Return the [X, Y] coordinate for the center point of the cell that contains the specified text.  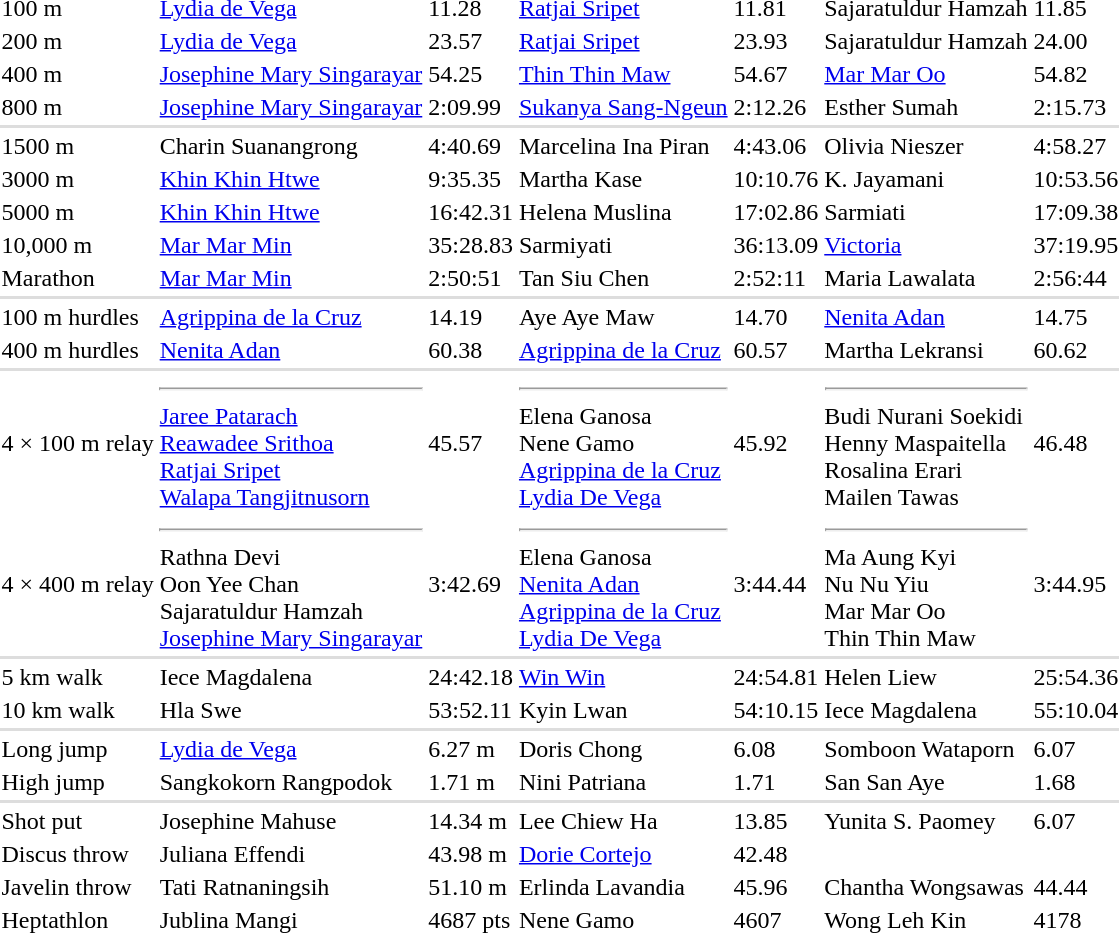
Thin Thin Maw [623, 74]
800 m [78, 107]
Aye Aye Maw [623, 317]
Chantha Wongsawas [926, 887]
Nini Patriana [623, 782]
9:35.35 [471, 179]
14.70 [776, 317]
10:10.76 [776, 179]
35:28.83 [471, 245]
6.27 m [471, 749]
54.25 [471, 74]
60.38 [471, 350]
45.96 [776, 887]
45.92 [776, 443]
Elena GanosaNene GamoAgrippina de la CruzLydia De Vega [623, 443]
Ma Aung KyiNu Nu YiuMar Mar OoThin Thin Maw [926, 584]
23.93 [776, 41]
17:02.86 [776, 212]
Esther Sumah [926, 107]
Helen Liew [926, 677]
Sukanya Sang-Ngeun [623, 107]
1.71 [776, 782]
Sarmiati [926, 212]
Victoria [926, 245]
Tan Siu Chen [623, 278]
Discus throw [78, 854]
High jump [78, 782]
Dorie Cortejo [623, 854]
51.10 m [471, 887]
3:44.44 [776, 584]
Budi Nurani SoekidiHenny MaspaitellaRosalina ErariMailen Tawas [926, 443]
Doris Chong [623, 749]
Win Win [623, 677]
23.57 [471, 41]
Lee Chiew Ha [623, 821]
Erlinda Lavandia [623, 887]
Yunita S. Paomey [926, 821]
4:43.06 [776, 146]
3:42.69 [471, 584]
6.08 [776, 749]
Josephine Mahuse [291, 821]
2:50:51 [471, 278]
24:54.81 [776, 677]
Rathna DeviOon Yee ChanSajaratuldur HamzahJosephine Mary Singarayar [291, 584]
53:52.11 [471, 710]
Marcelina Ina Piran [623, 146]
45.57 [471, 443]
Kyin Lwan [623, 710]
1500 m [78, 146]
14.34 m [471, 821]
Hla Swe [291, 710]
Sajaratuldur Hamzah [926, 41]
Olivia Nieszer [926, 146]
200 m [78, 41]
1.71 m [471, 782]
2:12.26 [776, 107]
14.19 [471, 317]
42.48 [776, 854]
100 m hurdles [78, 317]
4 × 400 m relay [78, 584]
13.85 [776, 821]
24:42.18 [471, 677]
54:10.15 [776, 710]
Shot put [78, 821]
Tati Ratnaningsih [291, 887]
2:52:11 [776, 278]
Jaree PatarachReawadee SrithoaRatjai SripetWalapa Tangjitnusorn [291, 443]
Charin Suanangrong [291, 146]
3000 m [78, 179]
San San Aye [926, 782]
5000 m [78, 212]
Maria Lawalata [926, 278]
5 km walk [78, 677]
60.57 [776, 350]
Ratjai Sripet [623, 41]
Martha Kase [623, 179]
4 × 100 m relay [78, 443]
Somboon Wataporn [926, 749]
16:42.31 [471, 212]
400 m hurdles [78, 350]
Mar Mar Oo [926, 74]
Sangkokorn Rangpodok [291, 782]
Long jump [78, 749]
2:09.99 [471, 107]
400 m [78, 74]
Helena Muslina [623, 212]
Sarmiyati [623, 245]
Javelin throw [78, 887]
10,000 m [78, 245]
4:40.69 [471, 146]
54.67 [776, 74]
Juliana Effendi [291, 854]
Marathon [78, 278]
10 km walk [78, 710]
43.98 m [471, 854]
Martha Lekransi [926, 350]
36:13.09 [776, 245]
K. Jayamani [926, 179]
Elena GanosaNenita AdanAgrippina de la CruzLydia De Vega [623, 584]
